Return the (X, Y) coordinate for the center point of the cell that contains the specified text.  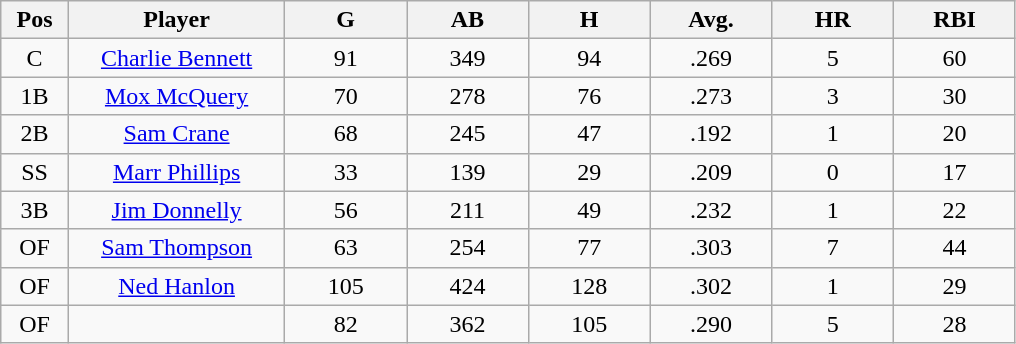
Marr Phillips (176, 172)
HR (833, 20)
.209 (711, 172)
.269 (711, 58)
7 (833, 248)
128 (589, 286)
82 (346, 324)
G (346, 20)
33 (346, 172)
349 (468, 58)
Jim Donnelly (176, 210)
362 (468, 324)
3 (833, 96)
1B (35, 96)
.192 (711, 134)
SS (35, 172)
Pos (35, 20)
68 (346, 134)
91 (346, 58)
3B (35, 210)
278 (468, 96)
76 (589, 96)
RBI (955, 20)
.232 (711, 210)
20 (955, 134)
22 (955, 210)
Sam Crane (176, 134)
.290 (711, 324)
139 (468, 172)
56 (346, 210)
77 (589, 248)
AB (468, 20)
0 (833, 172)
17 (955, 172)
Player (176, 20)
70 (346, 96)
254 (468, 248)
Mox McQuery (176, 96)
60 (955, 58)
2B (35, 134)
.302 (711, 286)
Charlie Bennett (176, 58)
47 (589, 134)
Sam Thompson (176, 248)
30 (955, 96)
.303 (711, 248)
211 (468, 210)
Ned Hanlon (176, 286)
28 (955, 324)
H (589, 20)
.273 (711, 96)
49 (589, 210)
Avg. (711, 20)
94 (589, 58)
424 (468, 286)
245 (468, 134)
63 (346, 248)
C (35, 58)
44 (955, 248)
